Pinpoint the cell where the given text exists, returning its [X, Y] midpoint coordinate. 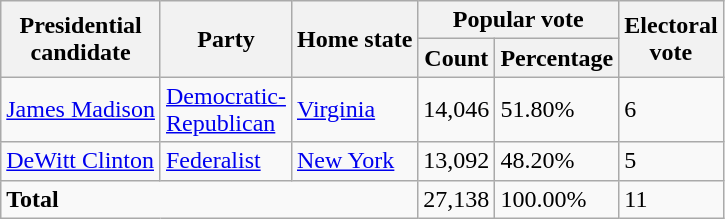
Party [226, 39]
DeWitt Clinton [81, 161]
100.00% [557, 199]
New York [354, 161]
13,092 [456, 161]
6 [671, 110]
Democratic-Republican [226, 110]
27,138 [456, 199]
Electoralvote [671, 39]
Total [210, 199]
51.80% [557, 110]
Percentage [557, 58]
11 [671, 199]
Popular vote [518, 20]
Count [456, 58]
James Madison [81, 110]
14,046 [456, 110]
Presidentialcandidate [81, 39]
Home state [354, 39]
5 [671, 161]
Virginia [354, 110]
Federalist [226, 161]
48.20% [557, 161]
